Search for the cell housing the specified text and yield its (X, Y) center coordinate. 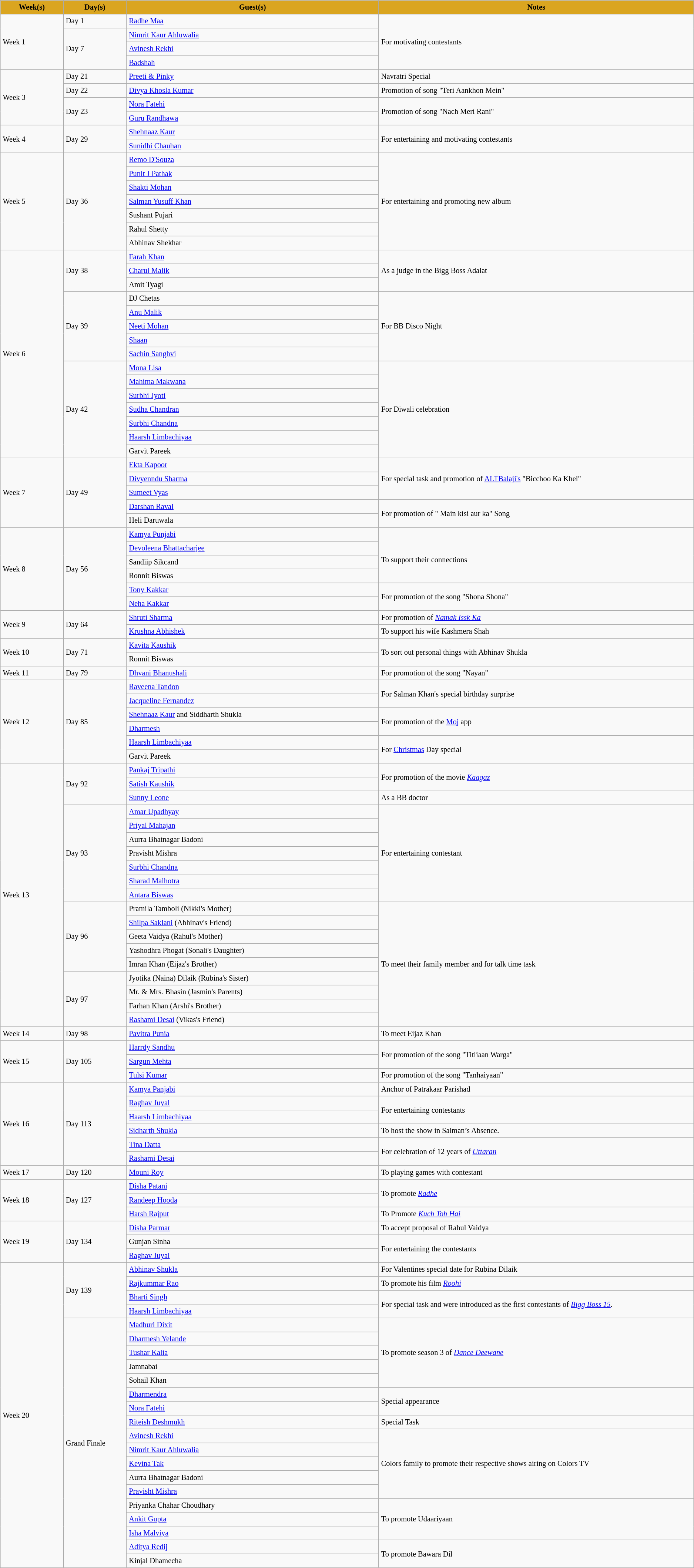
Disha Parmar (252, 1228)
Charul Malik (252, 271)
Divyenndu Sharma (252, 479)
For entertaining contestants (536, 1110)
Week 1 (32, 42)
Day 79 (95, 673)
Week 9 (32, 624)
For special task and promotion of ALTBalaji's "Bicchoo Ka Khel" (536, 479)
Day 120 (95, 1172)
Day 93 (95, 853)
Harrdy Sandhu (252, 1048)
Disha Patani (252, 1186)
To sort out personal things with Abhinav Shukla (536, 652)
Punit J Pathak (252, 173)
Day 113 (95, 1124)
Sushant Pujari (252, 215)
Pramila Tamboli (Nikki's Mother) (252, 909)
To support his wife Kashmera Shah (536, 631)
Madhuri Dixit (252, 1325)
To Promote Kuch Toh Hai (536, 1214)
Sharad Malhotra (252, 881)
To accept proposal of Rahul Vaidya (536, 1228)
Day(s) (95, 7)
Harsh Rajput (252, 1214)
Week 7 (32, 493)
Mouni Roy (252, 1172)
Day 22 (95, 90)
To support their connections (536, 555)
To promote his film Roohi (536, 1283)
To promote season 3 of Dance Deewane (536, 1353)
Week 19 (32, 1241)
Farhan Khan (Arshi's Brother) (252, 1006)
Devoleena Bhattacharjee (252, 548)
Mahima Makwana (252, 382)
Darshan Raval (252, 506)
Aditya Redij (252, 1547)
Sachin Sanghvi (252, 354)
For promotion of the song "Titliaan Warga" (536, 1054)
To promote Bawara Dil (536, 1554)
Day 39 (95, 326)
Shehnaaz Kaur (252, 132)
Priyanka Chahar Choudhary (252, 1505)
Day 29 (95, 139)
Abhinav Shekhar (252, 243)
Kavita Kaushik (252, 645)
Day 21 (95, 77)
Shakti Mohan (252, 188)
Day 49 (95, 493)
Week 11 (32, 673)
Special appearance (536, 1401)
Special Task (536, 1422)
For special task and were introduced as the first contestants of Bigg Boss 15. (536, 1304)
Isha Malviya (252, 1533)
Farah Khan (252, 257)
Day 96 (95, 937)
As a judge in the Bigg Boss Adalat (536, 270)
For Valentines special date for Rubina Dilaik (536, 1269)
Kamya Punjabi (252, 534)
For entertaining and promoting new album (536, 201)
Anu Malik (252, 312)
Day 92 (95, 784)
Ekta Kapoor (252, 465)
For Christmas Day special (536, 749)
To meet Eijaz Khan (536, 1033)
Sohail Khan (252, 1380)
Rashami Desai (252, 1159)
Day 64 (95, 624)
For Salman Khan's special birthday surprise (536, 694)
Imran Khan (Eijaz's Brother) (252, 964)
Jyotika (Naina) Dilaik (Rubina's Sister) (252, 978)
Sandiip Sikcand (252, 562)
Badshah (252, 63)
Colors family to promote their respective shows airing on Colors TV (536, 1464)
Sidharth Shukla (252, 1131)
For promotion of Namak Issk Ka (536, 617)
Dhvani Bhanushali (252, 673)
Radhe Maa (252, 21)
Tony Kakkar (252, 590)
To meet their family member and for talk time task (536, 964)
For entertaining and motivating contestants (536, 139)
Amit Tyagi (252, 284)
Preeti & Pinky (252, 77)
Shilpa Saklani (Abhinav's Friend) (252, 923)
Salman Yusuff Khan (252, 201)
Sudha Chandran (252, 409)
Surbhi Jyoti (252, 395)
Day 38 (95, 270)
Week 13 (32, 895)
Week(s) (32, 7)
Jacqueline Fernandez (252, 701)
For promotion of the song "Shona Shona" (536, 596)
Sunny Leone (252, 798)
Week 5 (32, 201)
Pavitra Punia (252, 1033)
Day 7 (95, 48)
Satish Kaushik (252, 784)
Heli Daruwala (252, 520)
Raveena Tandon (252, 687)
Neeti Mohan (252, 326)
Notes (536, 7)
Day 127 (95, 1200)
Tulsi Kumar (252, 1075)
Dharmesh (252, 728)
Dharmesh Yelande (252, 1339)
Week 16 (32, 1124)
Jamnabai (252, 1366)
Mr. & Mrs. Bhasin (Jasmin's Parents) (252, 992)
Sumeet Vyas (252, 493)
Grand Finale (95, 1443)
Kinjal Dhamecha (252, 1561)
Pankaj Tripathi (252, 770)
Sunidhi Chauhan (252, 146)
Day 23 (95, 111)
For motivating contestants (536, 42)
For entertaining contestant (536, 853)
DJ Chetas (252, 299)
Day 42 (95, 409)
For BB Disco Night (536, 326)
Remo D'Souza (252, 160)
Dharmendra (252, 1394)
Day 105 (95, 1061)
Kamya Panjabi (252, 1089)
Shruti Sharma (252, 617)
Randeep Hooda (252, 1200)
Rahul Shetty (252, 229)
Antara Biswas (252, 895)
Geeta Vaidya (Rahul's Mother) (252, 937)
Navratri Special (536, 77)
Week 17 (32, 1172)
Gunjan Sinha (252, 1242)
Bharti Singh (252, 1297)
Day 85 (95, 721)
For entertaining the contestants (536, 1249)
Promotion of song "Nach Meri Rani" (536, 111)
Mona Lisa (252, 368)
Shaan (252, 340)
As a BB doctor (536, 798)
To host the show in Salman’s Absence. (536, 1131)
Day 97 (95, 999)
Week 8 (32, 569)
For promotion of the Moj app (536, 721)
Week 18 (32, 1200)
Week 10 (32, 652)
Divya Khosla Kumar (252, 90)
Krushna Abhishek (252, 631)
For promotion of the song "Nayan" (536, 673)
Riteish Deshmukh (252, 1422)
Shehnaaz Kaur and Siddharth Shukla (252, 715)
For promotion of " Main kisi aur ka" Song (536, 513)
To promote Radhe (536, 1193)
For promotion of the song "Tanhaiyaan" (536, 1075)
To promote Udaariyaan (536, 1519)
Anchor of Patrakaar Parishad (536, 1089)
For promotion of the movie Kaagaz (536, 777)
Amar Upadhyay (252, 812)
Neha Kakkar (252, 604)
For celebration of 12 years of Uttaran (536, 1151)
Week 14 (32, 1033)
For Diwali celebration (536, 409)
Tushar Kalia (252, 1353)
Week 4 (32, 139)
Ankit Gupta (252, 1519)
Tina Datta (252, 1144)
Kevina Tak (252, 1464)
Guru Randhawa (252, 118)
Rajkummar Rao (252, 1283)
Week 15 (32, 1061)
Day 134 (95, 1241)
Yashodhra Phogat (Sonali's Daughter) (252, 950)
Day 56 (95, 569)
Week 20 (32, 1415)
Day 71 (95, 652)
Day 1 (95, 21)
Week 12 (32, 721)
Day 36 (95, 201)
Day 98 (95, 1033)
Guest(s) (252, 7)
Abhinav Shukla (252, 1269)
Week 3 (32, 97)
Week 6 (32, 354)
To playing games with contestant (536, 1172)
Day 139 (95, 1290)
Rashami Desai (Vikas's Friend) (252, 1020)
Priyal Mahajan (252, 826)
Sargun Mehta (252, 1061)
Promotion of song "Teri Aankhon Mein" (536, 90)
